Locate the cell with the specified text and output its (X, Y) center coordinate. 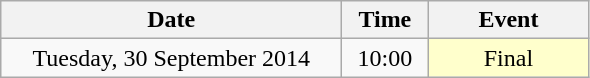
10:00 (385, 58)
Event (508, 20)
Time (385, 20)
Date (172, 20)
Final (508, 58)
Tuesday, 30 September 2014 (172, 58)
